Provide the [x, y] coordinate of the cell's center where the given text is located.  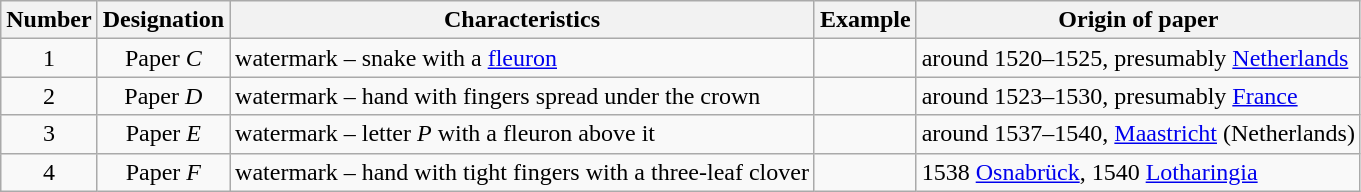
Origin of paper [1138, 20]
Designation [163, 20]
watermark – letter P with a fleuron above it [522, 134]
Paper C [163, 58]
Example [865, 20]
1 [49, 58]
3 [49, 134]
1538 Osnabrück, 1540 Lotharingia [1138, 172]
Characteristics [522, 20]
Paper F [163, 172]
Paper D [163, 96]
2 [49, 96]
4 [49, 172]
around 1537–1540, Maastricht (Netherlands) [1138, 134]
watermark – snake with a fleuron [522, 58]
around 1523–1530, presumably France [1138, 96]
around 1520–1525, presumably Netherlands [1138, 58]
Paper E [163, 134]
Number [49, 20]
watermark – hand with tight fingers with a three-leaf clover [522, 172]
watermark – hand with fingers spread under the crown [522, 96]
